Determine the (x, y) coordinate at the center of the cell enclosing the given text.  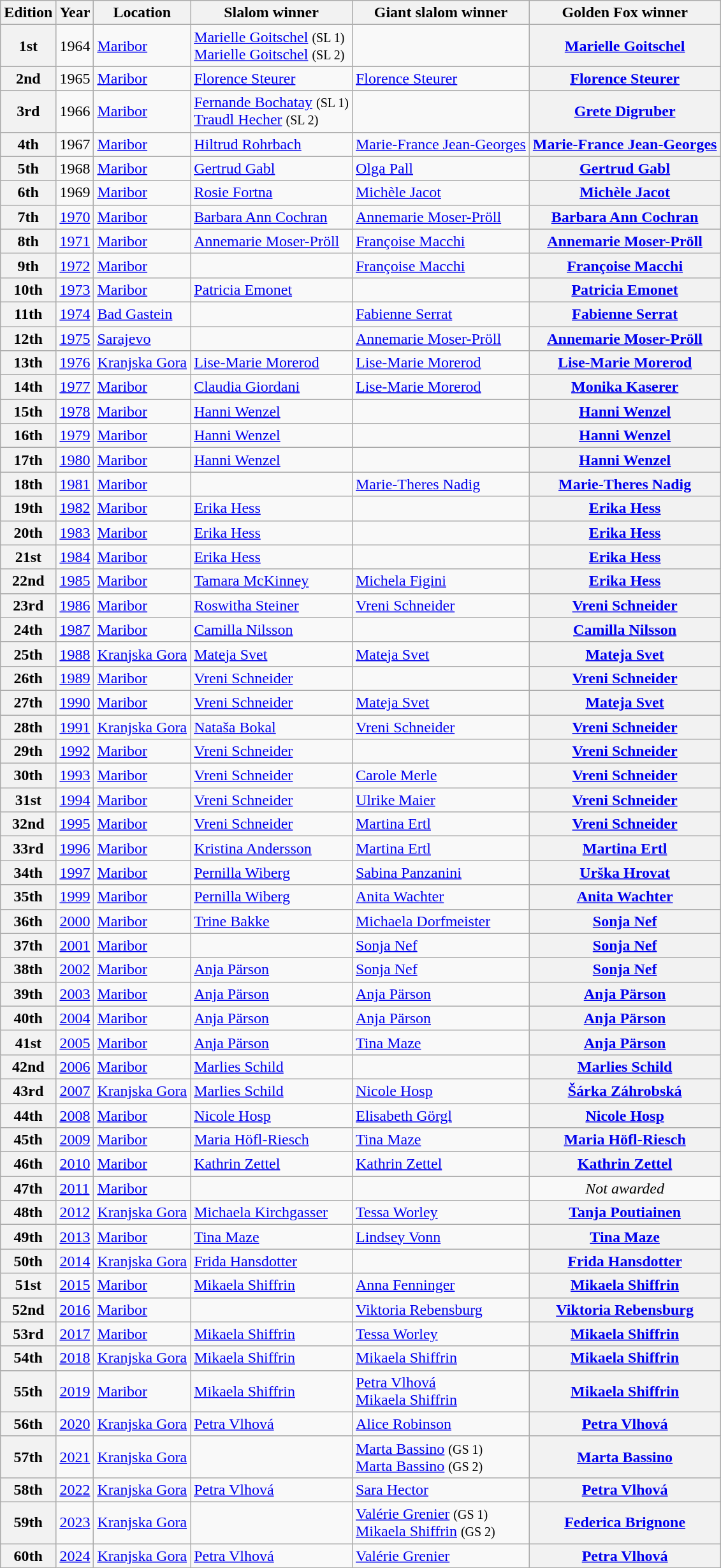
Fernande Bochatay (SL 1) Traudl Hecher (SL 2) (272, 111)
49th (28, 1237)
Bad Gastein (142, 314)
1969 (75, 193)
24th (28, 630)
Alice Robinson (441, 1424)
12th (28, 339)
7th (28, 217)
1967 (75, 144)
2017 (75, 1334)
2018 (75, 1358)
1992 (75, 751)
6th (28, 193)
1997 (75, 873)
51st (28, 1285)
Monika Kaserer (625, 387)
18th (28, 484)
29th (28, 751)
Petra Vlhová Mikaela Shiffrin (441, 1391)
Michaela Dorfmeister (441, 921)
38th (28, 970)
1981 (75, 484)
Sara Hector (441, 1490)
Nataša Bokal (272, 727)
5th (28, 168)
2015 (75, 1285)
33rd (28, 848)
47th (28, 1188)
17th (28, 460)
2019 (75, 1391)
2002 (75, 970)
1993 (75, 776)
1987 (75, 630)
1968 (75, 168)
Roswitha Steiner (272, 605)
10th (28, 290)
Golden Fox winner (625, 13)
9th (28, 265)
Tanja Poutiainen (625, 1213)
Ulrike Maier (441, 800)
Not awarded (625, 1188)
Anna Fenninger (441, 1285)
21st (28, 557)
1988 (75, 654)
Marta Bassino (625, 1457)
1984 (75, 557)
19th (28, 508)
40th (28, 1018)
57th (28, 1457)
1974 (75, 314)
31st (28, 800)
Marta Bassino (GS 1) Marta Bassino (GS 2) (441, 1457)
1973 (75, 290)
Šárka Záhrobská (625, 1091)
1971 (75, 241)
2013 (75, 1237)
1978 (75, 411)
28th (28, 727)
52nd (28, 1310)
2nd (28, 78)
1994 (75, 800)
34th (28, 873)
Slalom winner (272, 13)
Urška Hrovat (625, 873)
2003 (75, 994)
25th (28, 654)
2021 (75, 1457)
1991 (75, 727)
44th (28, 1116)
Olga Pall (441, 168)
Trine Bakke (272, 921)
35th (28, 897)
Marielle Goitschel (625, 46)
15th (28, 411)
59th (28, 1522)
1977 (75, 387)
2000 (75, 921)
37th (28, 945)
1965 (75, 78)
1966 (75, 111)
1996 (75, 848)
2023 (75, 1522)
55th (28, 1391)
1990 (75, 702)
2007 (75, 1091)
13th (28, 363)
Tamara McKinney (272, 581)
3rd (28, 111)
54th (28, 1358)
Valérie Grenier (441, 1556)
58th (28, 1490)
1985 (75, 581)
30th (28, 776)
Marielle Goitschel (SL 1) Marielle Goitschel (SL 2) (272, 46)
27th (28, 702)
Michaela Kirchgasser (272, 1213)
2006 (75, 1067)
16th (28, 436)
1964 (75, 46)
Lindsey Vonn (441, 1237)
46th (28, 1164)
2004 (75, 1018)
1995 (75, 824)
Giant slalom winner (441, 13)
1976 (75, 363)
2014 (75, 1261)
60th (28, 1556)
20th (28, 533)
43rd (28, 1091)
Location (142, 13)
1983 (75, 533)
1989 (75, 678)
50th (28, 1261)
Elisabeth Görgl (441, 1116)
48th (28, 1213)
Sarajevo (142, 339)
Claudia Giordani (272, 387)
26th (28, 678)
4th (28, 144)
2001 (75, 945)
32nd (28, 824)
1979 (75, 436)
2020 (75, 1424)
Kristina Andersson (272, 848)
2008 (75, 1116)
1975 (75, 339)
2009 (75, 1140)
Valérie Grenier (GS 1) Mikaela Shiffrin (GS 2) (441, 1522)
22nd (28, 581)
41st (28, 1042)
39th (28, 994)
Grete Digruber (625, 111)
2024 (75, 1556)
Edition (28, 13)
Year (75, 13)
1980 (75, 460)
1st (28, 46)
2011 (75, 1188)
53rd (28, 1334)
Rosie Fortna (272, 193)
Federica Brignone (625, 1522)
1999 (75, 897)
Hiltrud Rohrbach (272, 144)
42nd (28, 1067)
1982 (75, 508)
23rd (28, 605)
2005 (75, 1042)
2012 (75, 1213)
1970 (75, 217)
1986 (75, 605)
1972 (75, 265)
2010 (75, 1164)
11th (28, 314)
Michela Figini (441, 581)
36th (28, 921)
2016 (75, 1310)
Carole Merle (441, 776)
2022 (75, 1490)
8th (28, 241)
Sabina Panzanini (441, 873)
14th (28, 387)
56th (28, 1424)
45th (28, 1140)
